Search for the cell housing the specified text and yield its (X, Y) center coordinate. 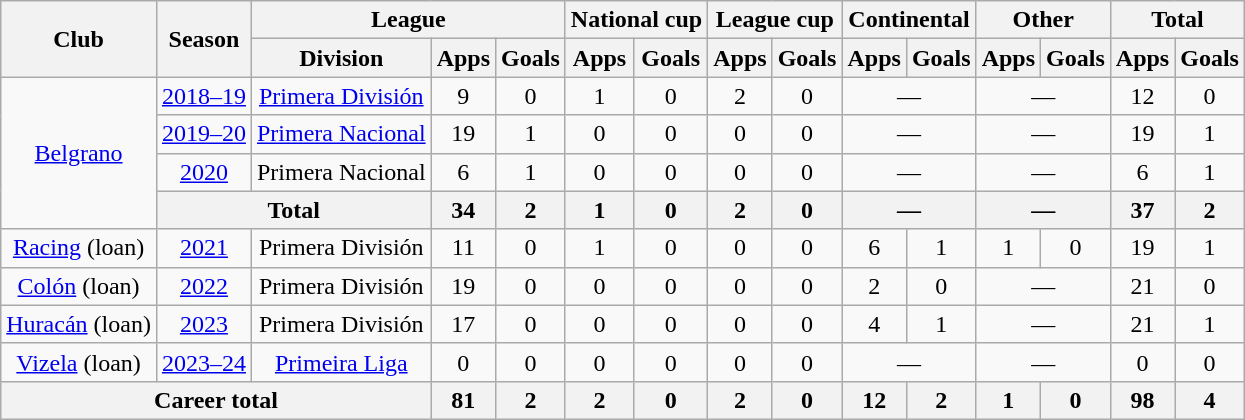
98 (1142, 400)
11 (463, 248)
Vizela (loan) (79, 362)
Racing (loan) (79, 248)
Career total (216, 400)
League cup (775, 20)
2021 (204, 248)
2018–19 (204, 96)
Belgrano (79, 153)
Huracán (loan) (79, 324)
National cup (636, 20)
Club (79, 39)
2019–20 (204, 134)
2020 (204, 172)
2022 (204, 286)
Other (1043, 20)
34 (463, 210)
81 (463, 400)
9 (463, 96)
Season (204, 39)
37 (1142, 210)
2023–24 (204, 362)
2023 (204, 324)
Division (341, 58)
17 (463, 324)
Primeira Liga (341, 362)
Colón (loan) (79, 286)
Continental (909, 20)
League (408, 20)
